Pinpoint the cell where the given text exists, returning its [X, Y] midpoint coordinate. 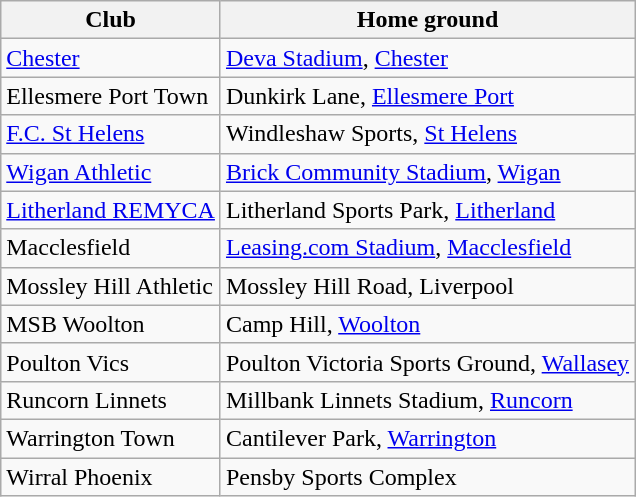
Litherland Sports Park, Litherland [427, 210]
Poulton Vics [111, 362]
Cantilever Park, Warrington [427, 438]
Wigan Athletic [111, 172]
Windleshaw Sports, St Helens [427, 134]
Chester [111, 58]
Wirral Phoenix [111, 477]
Runcorn Linnets [111, 400]
Macclesfield [111, 248]
Warrington Town [111, 438]
Camp Hill, Woolton [427, 324]
Club [111, 20]
Mossley Hill Road, Liverpool [427, 286]
Pensby Sports Complex [427, 477]
Dunkirk Lane, Ellesmere Port [427, 96]
MSB Woolton [111, 324]
Brick Community Stadium, Wigan [427, 172]
F.C. St Helens [111, 134]
Deva Stadium, Chester [427, 58]
Mossley Hill Athletic [111, 286]
Litherland REMYCA [111, 210]
Ellesmere Port Town [111, 96]
Poulton Victoria Sports Ground, Wallasey [427, 362]
Leasing.com Stadium, Macclesfield [427, 248]
Home ground [427, 20]
Millbank Linnets Stadium, Runcorn [427, 400]
